Extract the [x, y] coordinate from the center of the cell holding the provided text.  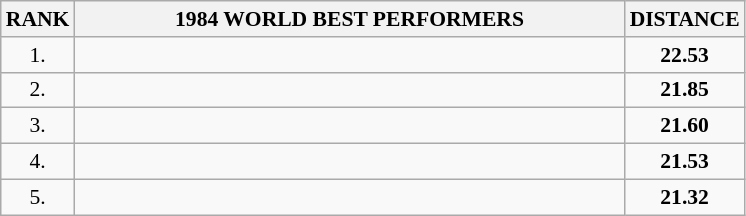
2. [38, 90]
5. [38, 197]
21.60 [685, 126]
22.53 [685, 55]
21.32 [685, 197]
1. [38, 55]
1984 WORLD BEST PERFORMERS [349, 19]
4. [38, 162]
21.53 [685, 162]
3. [38, 126]
RANK [38, 19]
21.85 [685, 90]
DISTANCE [685, 19]
